Output the (X, Y) coordinate of the center of the cell containing the given text.  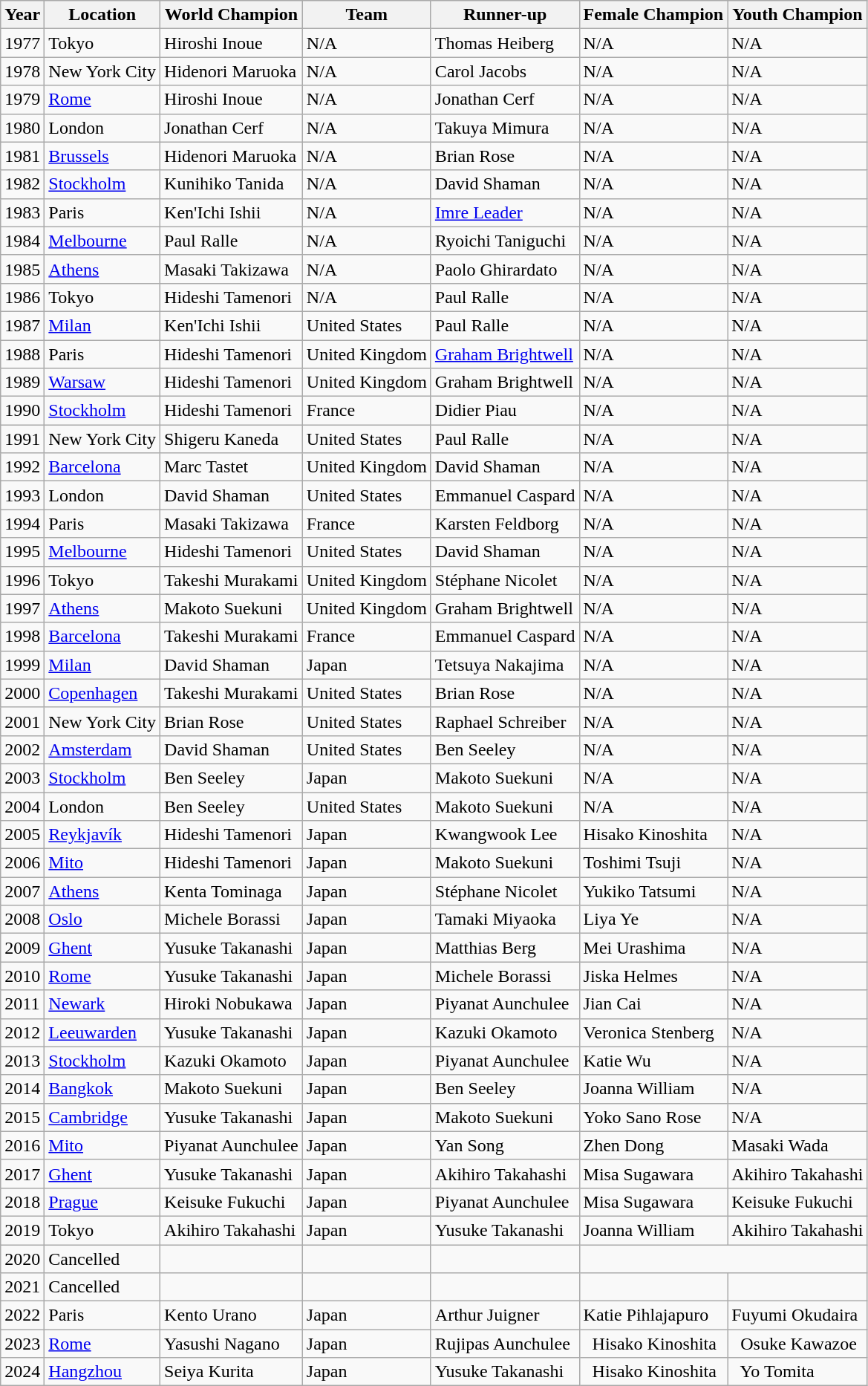
Masaki Wada (797, 1145)
2021 (22, 1287)
1983 (22, 212)
Bangkok (102, 1089)
1995 (22, 552)
Leeuwarden (102, 1032)
Yasushi Nagano (232, 1344)
Hiroki Nobukawa (232, 1004)
Newark (102, 1004)
2018 (22, 1202)
2001 (22, 721)
Tetsuya Nakajima (505, 665)
Didier Piau (505, 411)
Seiya Kurita (232, 1372)
1992 (22, 467)
World Champion (232, 15)
2014 (22, 1089)
Jian Cai (653, 1004)
2024 (22, 1372)
Youth Champion (797, 15)
Shigeru Kaneda (232, 439)
Prague (102, 1202)
Carol Jacobs (505, 71)
2020 (22, 1259)
Tamaki Miyaoka (505, 920)
Yoko Sano Rose (653, 1117)
Kwangwook Lee (505, 835)
1989 (22, 383)
Fuyumi Okudaira (797, 1315)
Reykjavík (102, 835)
2023 (22, 1344)
1999 (22, 665)
2004 (22, 806)
Oslo (102, 920)
Arthur Juigner (505, 1315)
Matthias Berg (505, 948)
Yukiko Tatsumi (653, 891)
1991 (22, 439)
Kunihiko Tanida (232, 184)
Rujipas Aunchulee (505, 1344)
1979 (22, 100)
Runner-up (505, 15)
1993 (22, 495)
2006 (22, 863)
1997 (22, 608)
Veronica Stenberg (653, 1032)
Brussels (102, 156)
1981 (22, 156)
Location (102, 15)
Mei Urashima (653, 948)
Paolo Ghirardato (505, 269)
Zhen Dong (653, 1145)
1998 (22, 637)
Copenhagen (102, 693)
Toshimi Tsuji (653, 863)
Year (22, 15)
Yan Song (505, 1145)
1994 (22, 524)
2000 (22, 693)
1985 (22, 269)
Takuya Mimura (505, 128)
2008 (22, 920)
Hangzhou (102, 1372)
1986 (22, 297)
Marc Tastet (232, 467)
Katie Wu (653, 1061)
2007 (22, 891)
Imre Leader (505, 212)
2003 (22, 778)
Liya Ye (653, 920)
Raphael Schreiber (505, 721)
1990 (22, 411)
2013 (22, 1061)
Amsterdam (102, 749)
Jiska Helmes (653, 976)
1987 (22, 325)
1988 (22, 354)
1977 (22, 43)
2012 (22, 1032)
2002 (22, 749)
Kenta Tominaga (232, 891)
Ryoichi Taniguchi (505, 241)
Osuke Kawazoe (797, 1344)
Cambridge (102, 1117)
2009 (22, 948)
Kento Urano (232, 1315)
Team (367, 15)
Female Champion (653, 15)
1982 (22, 184)
Katie Pihlajapuro (653, 1315)
2015 (22, 1117)
2005 (22, 835)
1978 (22, 71)
2010 (22, 976)
Karsten Feldborg (505, 524)
2019 (22, 1230)
1980 (22, 128)
Thomas Heiberg (505, 43)
1996 (22, 580)
2011 (22, 1004)
2016 (22, 1145)
2022 (22, 1315)
2017 (22, 1174)
Warsaw (102, 383)
1984 (22, 241)
Yo Tomita (797, 1372)
